From the cell containing the given text, extract its center point as [X, Y] coordinate. 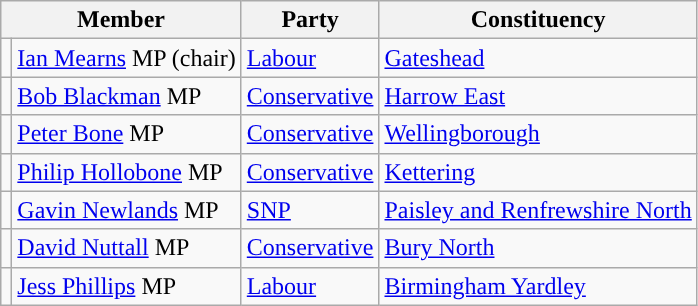
David Nuttall MP [126, 248]
Jess Phillips MP [126, 286]
Philip Hollobone MP [126, 172]
Peter Bone MP [126, 134]
Bob Blackman MP [126, 96]
Harrow East [538, 96]
SNP [310, 210]
Party [310, 20]
Ian Mearns MP (chair) [126, 58]
Wellingborough [538, 134]
Gavin Newlands MP [126, 210]
Bury North [538, 248]
Member [122, 20]
Birmingham Yardley [538, 286]
Paisley and Renfrewshire North [538, 210]
Constituency [538, 20]
Kettering [538, 172]
Gateshead [538, 58]
